From the cell containing the given text, extract its center point as [x, y] coordinate. 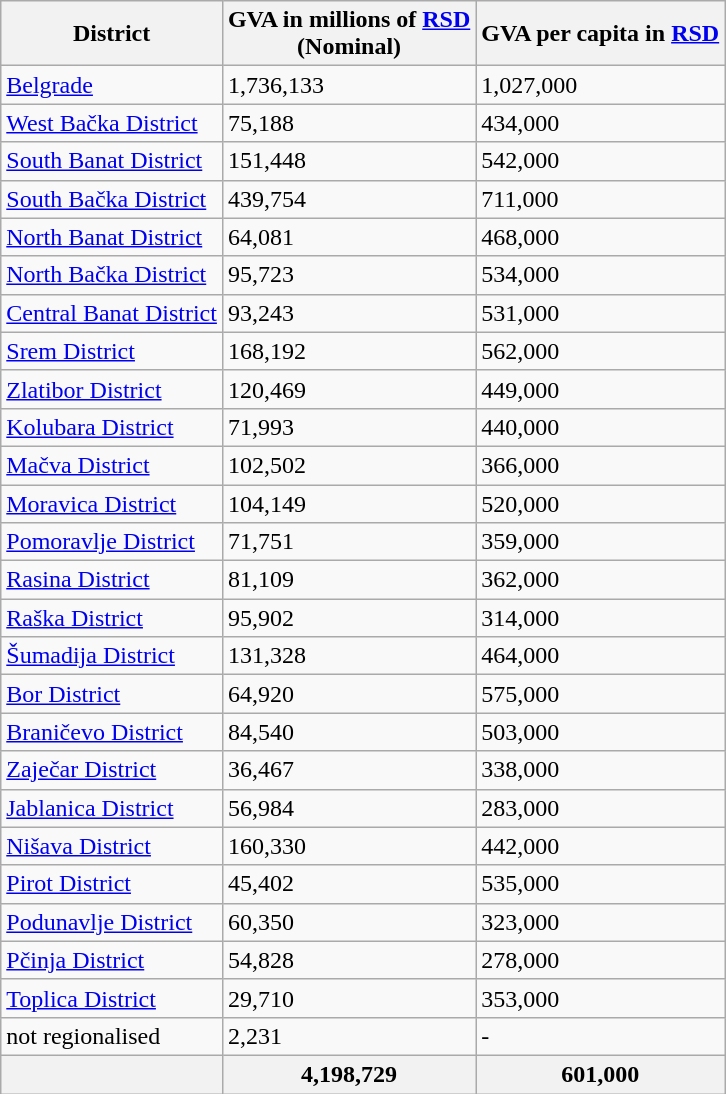
542,000 [600, 161]
North Banat District [112, 237]
102,502 [348, 465]
434,000 [600, 123]
464,000 [600, 656]
120,469 [348, 389]
160,330 [348, 846]
151,448 [348, 161]
75,188 [348, 123]
not regionalised [112, 1036]
Moravica District [112, 503]
60,350 [348, 922]
Nišava District [112, 846]
711,000 [600, 199]
93,243 [348, 313]
Srem District [112, 351]
Zlatibor District [112, 389]
442,000 [600, 846]
359,000 [600, 542]
168,192 [348, 351]
562,000 [600, 351]
71,751 [348, 542]
Central Banat District [112, 313]
95,902 [348, 618]
Podunavlje District [112, 922]
283,000 [600, 808]
Rasina District [112, 580]
1,736,133 [348, 85]
531,000 [600, 313]
GVA in millions of RSD(Nominal) [348, 34]
503,000 [600, 732]
323,000 [600, 922]
468,000 [600, 237]
353,000 [600, 998]
Braničevo District [112, 732]
440,000 [600, 427]
Toplica District [112, 998]
56,984 [348, 808]
Šumadija District [112, 656]
64,920 [348, 694]
Pirot District [112, 884]
449,000 [600, 389]
Jablanica District [112, 808]
439,754 [348, 199]
North Bačka District [112, 275]
1,027,000 [600, 85]
534,000 [600, 275]
Kolubara District [112, 427]
81,109 [348, 580]
278,000 [600, 960]
362,000 [600, 580]
45,402 [348, 884]
4,198,729 [348, 1074]
29,710 [348, 998]
Belgrade [112, 85]
54,828 [348, 960]
64,081 [348, 237]
Mačva District [112, 465]
338,000 [600, 770]
601,000 [600, 1074]
- [600, 1036]
95,723 [348, 275]
575,000 [600, 694]
Raška District [112, 618]
314,000 [600, 618]
South Banat District [112, 161]
2,231 [348, 1036]
36,467 [348, 770]
104,149 [348, 503]
Pčinja District [112, 960]
131,328 [348, 656]
District [112, 34]
Zaječar District [112, 770]
84,540 [348, 732]
520,000 [600, 503]
535,000 [600, 884]
GVA per capita in RSD [600, 34]
South Bačka District [112, 199]
West Bačka District [112, 123]
Pomoravlje District [112, 542]
Bor District [112, 694]
366,000 [600, 465]
71,993 [348, 427]
